Output the [X, Y] coordinate of the center of the cell containing the given text.  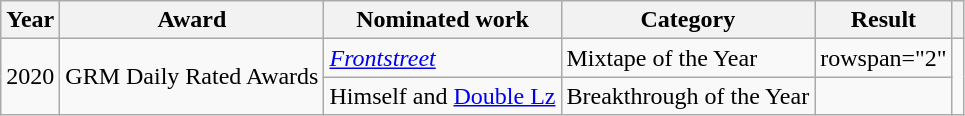
Himself and Double Lz [442, 96]
Nominated work [442, 20]
Year [30, 20]
GRM Daily Rated Awards [192, 77]
rowspan="2" [884, 58]
2020 [30, 77]
Result [884, 20]
Mixtape of the Year [688, 58]
Award [192, 20]
Frontstreet [442, 58]
Category [688, 20]
Breakthrough of the Year [688, 96]
